Find where the given text appears and provide that cell's center as [X, Y] coordinate. 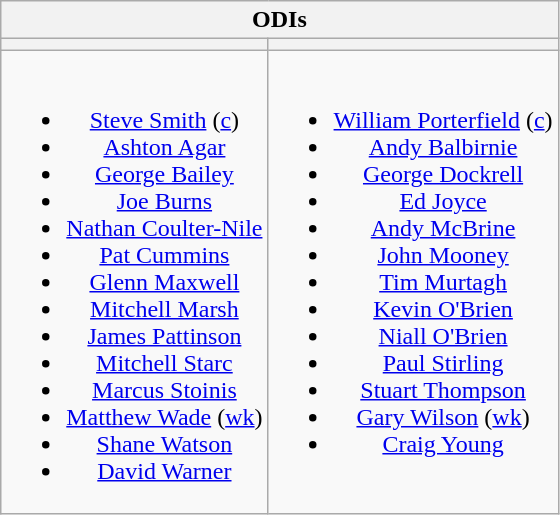
ODIs [280, 20]
